Provide the [x, y] coordinate of the cell's center where the given text is located.  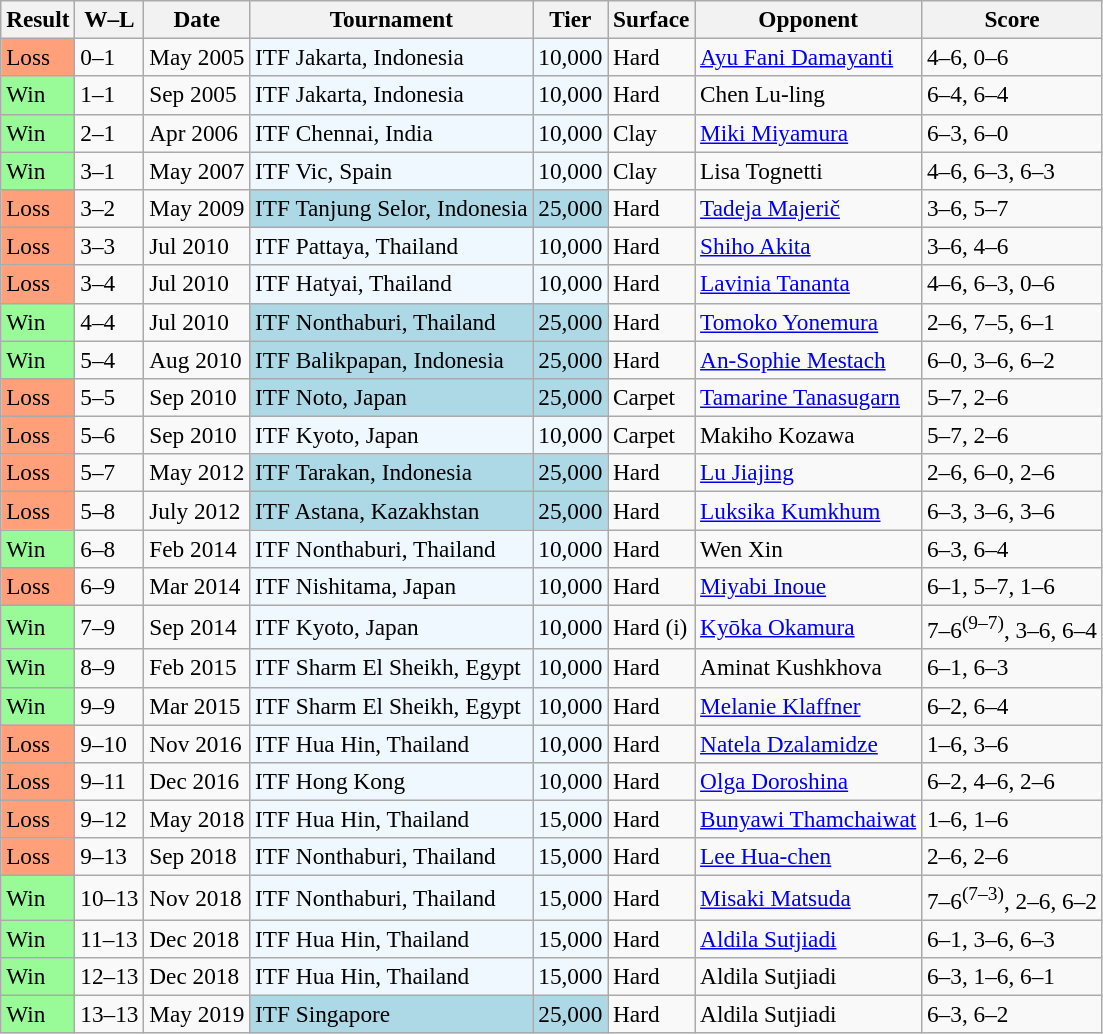
Sep 2014 [197, 627]
Makiho Kozawa [808, 435]
Aug 2010 [197, 359]
Aminat Kushkhova [808, 668]
ITF Nishitama, Japan [392, 586]
2–1 [110, 133]
Feb 2015 [197, 668]
Tomoko Yonemura [808, 322]
May 2009 [197, 208]
W–L [110, 19]
ITF Tanjung Selor, Indonesia [392, 208]
10–13 [110, 897]
3–6, 5–7 [1012, 208]
Shiho Akita [808, 246]
Dec 2016 [197, 781]
Lu Jiajing [808, 473]
9–10 [110, 743]
May 2005 [197, 57]
2–6, 7–5, 6–1 [1012, 322]
July 2012 [197, 510]
1–1 [110, 95]
5–6 [110, 435]
ITF Hong Kong [392, 781]
6–4, 6–4 [1012, 95]
6–3, 6–2 [1012, 1014]
Melanie Klaffner [808, 706]
3–3 [110, 246]
ITF Astana, Kazakhstan [392, 510]
5–8 [110, 510]
6–1, 6–3 [1012, 668]
13–13 [110, 1014]
Opponent [808, 19]
0–1 [110, 57]
Tier [570, 19]
Mar 2014 [197, 586]
4–6, 0–6 [1012, 57]
Tamarine Tanasugarn [808, 397]
9–12 [110, 819]
ITF Noto, Japan [392, 397]
Kyōka Okamura [808, 627]
Ayu Fani Damayanti [808, 57]
Sep 2005 [197, 95]
9–13 [110, 857]
3–1 [110, 170]
6–2, 4–6, 2–6 [1012, 781]
11–13 [110, 939]
2–6, 2–6 [1012, 857]
Wen Xin [808, 548]
Result [38, 19]
Nov 2018 [197, 897]
ITF Chennai, India [392, 133]
Lee Hua-chen [808, 857]
Misaki Matsuda [808, 897]
3–2 [110, 208]
May 2019 [197, 1014]
8–9 [110, 668]
Luksika Kumkhum [808, 510]
Lisa Tognetti [808, 170]
1–6, 3–6 [1012, 743]
Miki Miyamura [808, 133]
May 2007 [197, 170]
9–9 [110, 706]
Lavinia Tananta [808, 284]
Tadeja Majerič [808, 208]
Hard (i) [652, 627]
5–5 [110, 397]
6–3, 6–0 [1012, 133]
4–4 [110, 322]
7–6(7–3), 2–6, 6–2 [1012, 897]
6–1, 5–7, 1–6 [1012, 586]
4–6, 6–3, 6–3 [1012, 170]
Miyabi Inoue [808, 586]
6–8 [110, 548]
ITF Vic, Spain [392, 170]
6–3, 6–4 [1012, 548]
Apr 2006 [197, 133]
5–7 [110, 473]
3–6, 4–6 [1012, 246]
An-Sophie Mestach [808, 359]
Sep 2018 [197, 857]
Date [197, 19]
6–0, 3–6, 6–2 [1012, 359]
ITF Pattaya, Thailand [392, 246]
Score [1012, 19]
Mar 2015 [197, 706]
2–6, 6–0, 2–6 [1012, 473]
3–4 [110, 284]
7–9 [110, 627]
Bunyawi Thamchaiwat [808, 819]
ITF Tarakan, Indonesia [392, 473]
5–4 [110, 359]
ITF Singapore [392, 1014]
6–9 [110, 586]
Feb 2014 [197, 548]
Tournament [392, 19]
Chen Lu-ling [808, 95]
ITF Balikpapan, Indonesia [392, 359]
Surface [652, 19]
May 2018 [197, 819]
Nov 2016 [197, 743]
ITF Hatyai, Thailand [392, 284]
6–2, 6–4 [1012, 706]
6–1, 3–6, 6–3 [1012, 939]
Olga Doroshina [808, 781]
4–6, 6–3, 0–6 [1012, 284]
12–13 [110, 976]
May 2012 [197, 473]
9–11 [110, 781]
6–3, 1–6, 6–1 [1012, 976]
Natela Dzalamidze [808, 743]
1–6, 1–6 [1012, 819]
7–6(9–7), 3–6, 6–4 [1012, 627]
6–3, 3–6, 3–6 [1012, 510]
